Return the [x, y] coordinate for the center point of the cell that contains the specified text.  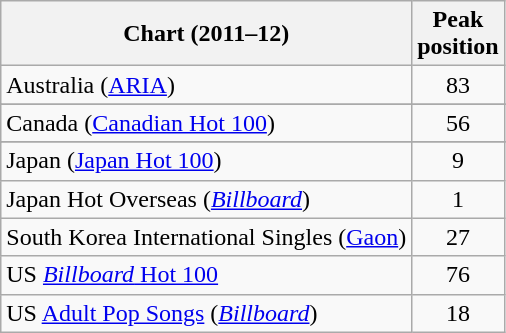
Canada (Canadian Hot 100) [206, 123]
Chart (2011–12) [206, 34]
83 [458, 85]
27 [458, 237]
Japan Hot Overseas (Billboard) [206, 199]
South Korea International Singles (Gaon) [206, 237]
18 [458, 313]
76 [458, 275]
Australia (ARIA) [206, 85]
Japan (Japan Hot 100) [206, 161]
US Billboard Hot 100 [206, 275]
9 [458, 161]
US Adult Pop Songs (Billboard) [206, 313]
Peakposition [458, 34]
56 [458, 123]
1 [458, 199]
